Return [X, Y] of the center of cell containing provided text 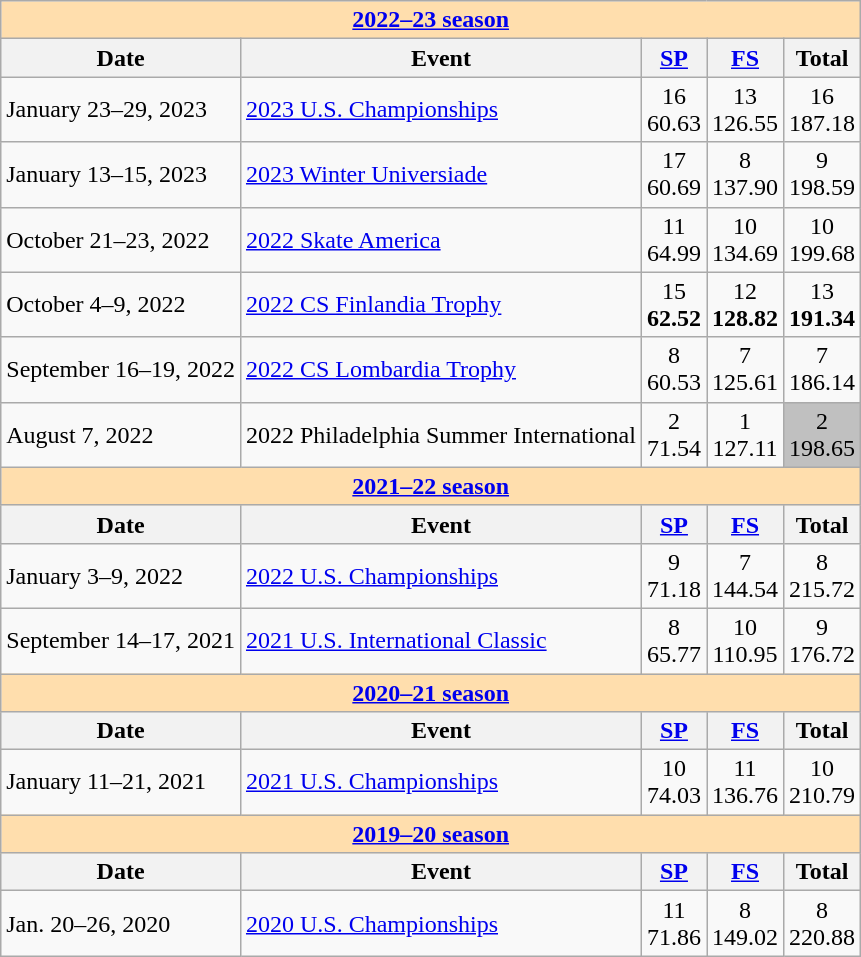
1 127.11 [744, 434]
13 126.55 [744, 110]
January 3–9, 2022 [121, 576]
11 71.86 [674, 924]
8 149.02 [744, 924]
2022 Philadelphia Summer International [440, 434]
10 134.69 [744, 240]
2020–21 season [431, 693]
October 4–9, 2022 [121, 304]
January 13–15, 2023 [121, 174]
2021–22 season [431, 486]
17 60.69 [674, 174]
2020 U.S. Championships [440, 924]
2022 U.S. Championships [440, 576]
September 16–19, 2022 [121, 370]
January 23–29, 2023 [121, 110]
2023 U.S. Championships [440, 110]
12 128.82 [744, 304]
2022 Skate America [440, 240]
9 71.18 [674, 576]
10 74.03 [674, 782]
11 136.76 [744, 782]
Jan. 20–26, 2020 [121, 924]
7 186.14 [822, 370]
2019–20 season [431, 834]
8 220.88 [822, 924]
10 110.95 [744, 640]
10 210.79 [822, 782]
2021 U.S. Championships [440, 782]
2022 CS Finlandia Trophy [440, 304]
January 11–21, 2021 [121, 782]
2 198.65 [822, 434]
16 187.18 [822, 110]
15 62.52 [674, 304]
8 137.90 [744, 174]
9 198.59 [822, 174]
8 65.77 [674, 640]
October 21–23, 2022 [121, 240]
September 14–17, 2021 [121, 640]
8 215.72 [822, 576]
8 60.53 [674, 370]
2 71.54 [674, 434]
August 7, 2022 [121, 434]
13 191.34 [822, 304]
2022 CS Lombardia Trophy [440, 370]
10 199.68 [822, 240]
16 60.63 [674, 110]
7 125.61 [744, 370]
2021 U.S. International Classic [440, 640]
11 64.99 [674, 240]
9 176.72 [822, 640]
7 144.54 [744, 576]
2022–23 season [431, 20]
2023 Winter Universiade [440, 174]
